From the cell containing the given text, extract its center point as [x, y] coordinate. 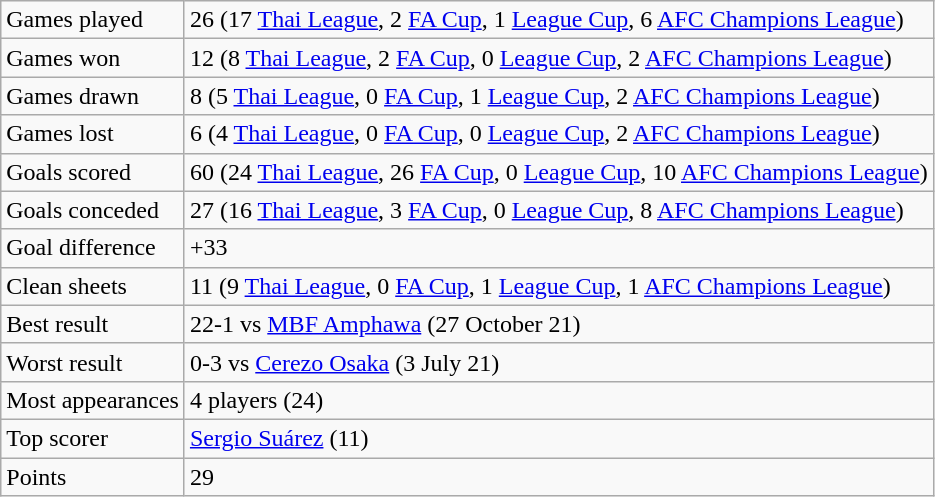
Worst result [93, 362]
Best result [93, 324]
Games won [93, 58]
6 (4 Thai League, 0 FA Cup, 0 League Cup, 2 AFC Champions League) [558, 134]
Goals scored [93, 172]
0-3 vs Cerezo Osaka (3 July 21) [558, 362]
22-1 vs MBF Amphawa (27 October 21) [558, 324]
Top scorer [93, 438]
8 (5 Thai League, 0 FA Cup, 1 League Cup, 2 AFC Champions League) [558, 96]
4 players (24) [558, 400]
Most appearances [93, 400]
27 (16 Thai League, 3 FA Cup, 0 League Cup, 8 AFC Champions League) [558, 210]
Games lost [93, 134]
26 (17 Thai League, 2 FA Cup, 1 League Cup, 6 AFC Champions League) [558, 20]
Goal difference [93, 248]
60 (24 Thai League, 26 FA Cup, 0 League Cup, 10 AFC Champions League) [558, 172]
+33 [558, 248]
Clean sheets [93, 286]
11 (9 Thai League, 0 FA Cup, 1 League Cup, 1 AFC Champions League) [558, 286]
Points [93, 477]
Goals conceded [93, 210]
Games drawn [93, 96]
Sergio Suárez (11) [558, 438]
12 (8 Thai League, 2 FA Cup, 0 League Cup, 2 AFC Champions League) [558, 58]
Games played [93, 20]
29 [558, 477]
